Provide the (x, y) coordinate of the cell's center where the given text is located.  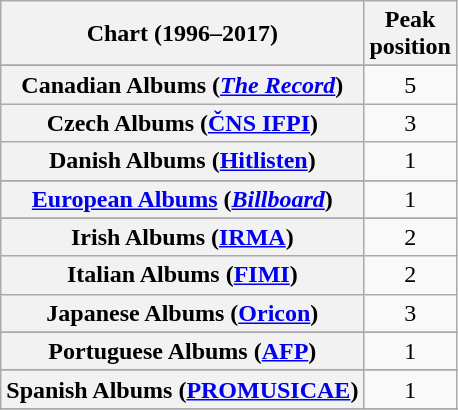
Czech Albums (ČNS IFPI) (182, 123)
Italian Albums (FIMI) (182, 275)
Spanish Albums (PROMUSICAE) (182, 389)
European Albums (Billboard) (182, 199)
Japanese Albums (Oricon) (182, 313)
Danish Albums (Hitlisten) (182, 161)
Portuguese Albums (AFP) (182, 351)
Peakposition (410, 34)
Irish Albums (IRMA) (182, 237)
Chart (1996–2017) (182, 34)
5 (410, 85)
Canadian Albums (The Record) (182, 85)
